Extract the (X, Y) coordinate from the center of the cell holding the provided text.  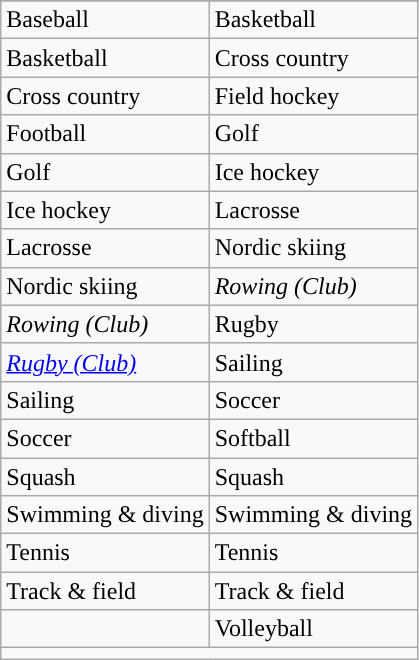
Field hockey (313, 96)
Rugby (313, 324)
Rugby (Club) (105, 362)
Baseball (105, 20)
Football (105, 134)
Softball (313, 438)
Volleyball (313, 629)
